Capture the cell that displays the provided text and extract its [x, y] central coordinate. 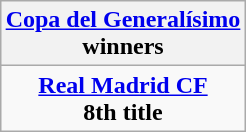
Copa del Generalísimowinners [123, 34]
Real Madrid CF8th title [123, 98]
